Detect which cell encompasses the target text, then output its (x, y) center coordinate. 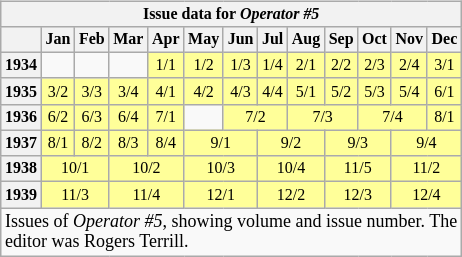
Jul (273, 40)
5/1 (306, 91)
8/2 (92, 143)
Issue data for Operator #5 (232, 14)
Aug (306, 40)
10/2 (146, 169)
8/4 (166, 143)
Oct (374, 40)
5/4 (409, 91)
4/3 (240, 91)
7/4 (392, 117)
1934 (22, 65)
6/1 (444, 91)
3/1 (444, 65)
7/3 (322, 117)
Nov (409, 40)
11/5 (358, 169)
1938 (22, 169)
2/4 (409, 65)
2/3 (374, 65)
11/2 (426, 169)
Issues of Operator #5, showing volume and issue number. Theeditor was Rogers Terrill. (232, 232)
3/4 (128, 91)
3/3 (92, 91)
Apr (166, 40)
1/1 (166, 65)
8/3 (128, 143)
5/2 (340, 91)
3/2 (58, 91)
6/3 (92, 117)
5/3 (374, 91)
10/3 (221, 169)
6/4 (128, 117)
9/3 (358, 143)
Dec (444, 40)
4/2 (204, 91)
1935 (22, 91)
9/2 (292, 143)
4/4 (273, 91)
1/4 (273, 65)
Jan (58, 40)
Mar (128, 40)
11/3 (75, 195)
12/1 (221, 195)
9/1 (221, 143)
Jun (240, 40)
9/4 (426, 143)
1937 (22, 143)
7/2 (255, 117)
6/2 (58, 117)
12/2 (292, 195)
12/4 (426, 195)
Sep (340, 40)
Feb (92, 40)
May (204, 40)
11/4 (146, 195)
2/1 (306, 65)
1939 (22, 195)
10/4 (292, 169)
7/1 (166, 117)
4/1 (166, 91)
1936 (22, 117)
10/1 (75, 169)
1/3 (240, 65)
1/2 (204, 65)
2/2 (340, 65)
12/3 (358, 195)
